Extract the [x, y] coordinate from the center of the cell holding the provided text.  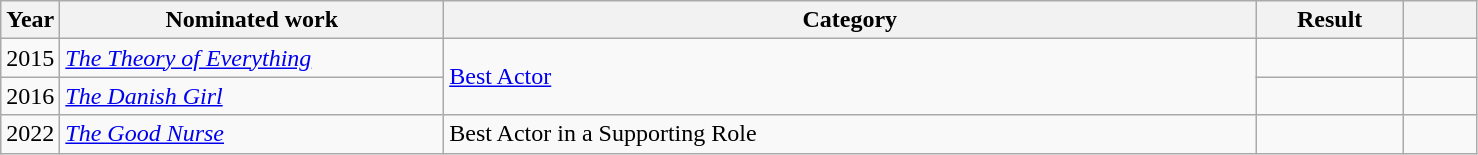
Year [30, 20]
The Danish Girl [252, 96]
2016 [30, 96]
The Good Nurse [252, 134]
The Theory of Everything [252, 58]
2022 [30, 134]
2015 [30, 58]
Best Actor in a Supporting Role [850, 134]
Nominated work [252, 20]
Best Actor [850, 77]
Result [1330, 20]
Category [850, 20]
